Detect which cell encompasses the target text, then output its [X, Y] center coordinate. 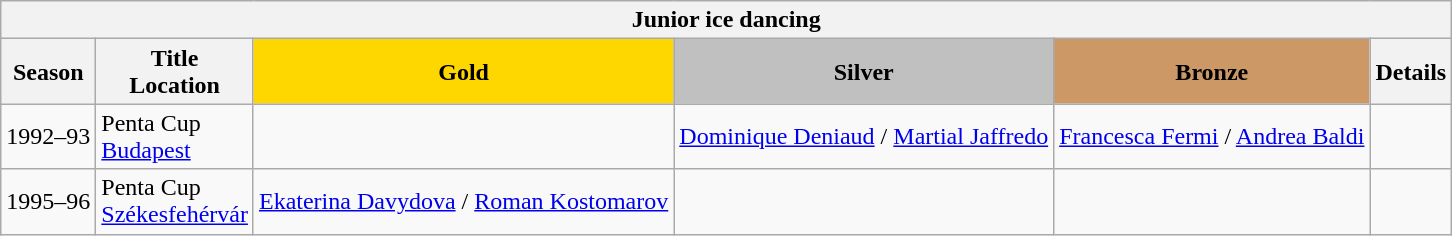
Bronze [1212, 72]
Junior ice dancing [726, 20]
Title Location [175, 72]
Francesca Fermi / Andrea Baldi [1212, 136]
Ekaterina Davydova / Roman Kostomarov [463, 202]
Penta Cup Budapest [175, 136]
Silver [864, 72]
Dominique Deniaud / Martial Jaffredo [864, 136]
Season [48, 72]
Details [1411, 72]
Gold [463, 72]
1992–93 [48, 136]
1995–96 [48, 202]
Penta Cup Székesfehérvár [175, 202]
